Find where the given text appears and provide that cell's center as [x, y] coordinate. 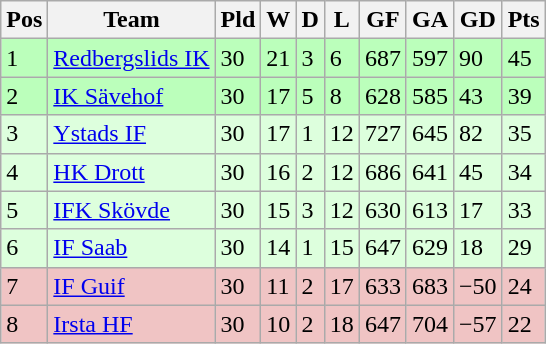
10 [278, 324]
29 [524, 248]
704 [430, 324]
43 [478, 96]
−50 [478, 286]
22 [524, 324]
39 [524, 96]
W [278, 20]
Pts [524, 20]
641 [430, 172]
IK Sävehof [132, 96]
IF Saab [132, 248]
687 [382, 58]
IFK Skövde [132, 210]
Pld [238, 20]
90 [478, 58]
−57 [478, 324]
GD [478, 20]
686 [382, 172]
Pos [24, 20]
D [310, 20]
14 [278, 248]
IF Guif [132, 286]
645 [430, 134]
HK Drott [132, 172]
82 [478, 134]
GA [430, 20]
585 [430, 96]
630 [382, 210]
L [342, 20]
21 [278, 58]
GF [382, 20]
35 [524, 134]
Ystads IF [132, 134]
Irsta HF [132, 324]
33 [524, 210]
24 [524, 286]
Redbergslids IK [132, 58]
4 [24, 172]
11 [278, 286]
16 [278, 172]
613 [430, 210]
7 [24, 286]
683 [430, 286]
628 [382, 96]
Team [132, 20]
597 [430, 58]
629 [430, 248]
34 [524, 172]
633 [382, 286]
727 [382, 134]
